Locate the cell with the specified text and output its [x, y] center coordinate. 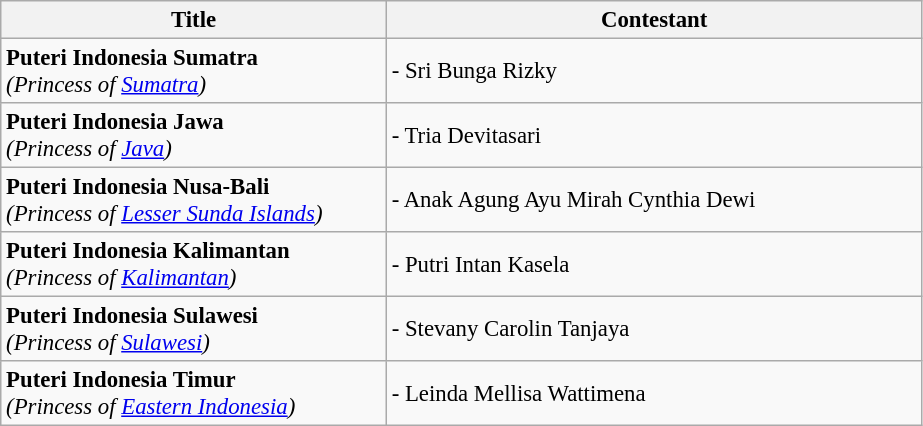
Puteri Indonesia Jawa(Princess of Java) [194, 136]
- Putri Intan Kasela [654, 264]
- Stevany Carolin Tanjaya [654, 330]
Contestant [654, 20]
- Anak Agung Ayu Mirah Cynthia Dewi [654, 200]
Puteri Indonesia Sumatra(Princess of Sumatra) [194, 72]
Puteri Indonesia Kalimantan(Princess of Kalimantan) [194, 264]
Title [194, 20]
Puteri Indonesia Sulawesi(Princess of Sulawesi) [194, 330]
Puteri Indonesia Nusa-Bali(Princess of Lesser Sunda Islands) [194, 200]
- Sri Bunga Rizky [654, 72]
- Tria Devitasari [654, 136]
